For the text-containing cell, return its midpoint in [x, y] coordinate format. 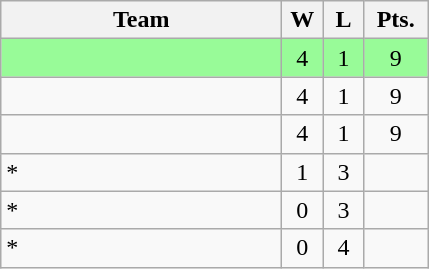
L [344, 20]
Team [142, 20]
Pts. [396, 20]
W [302, 20]
